Determine the [X, Y] coordinate at the center of the cell enclosing the given text.  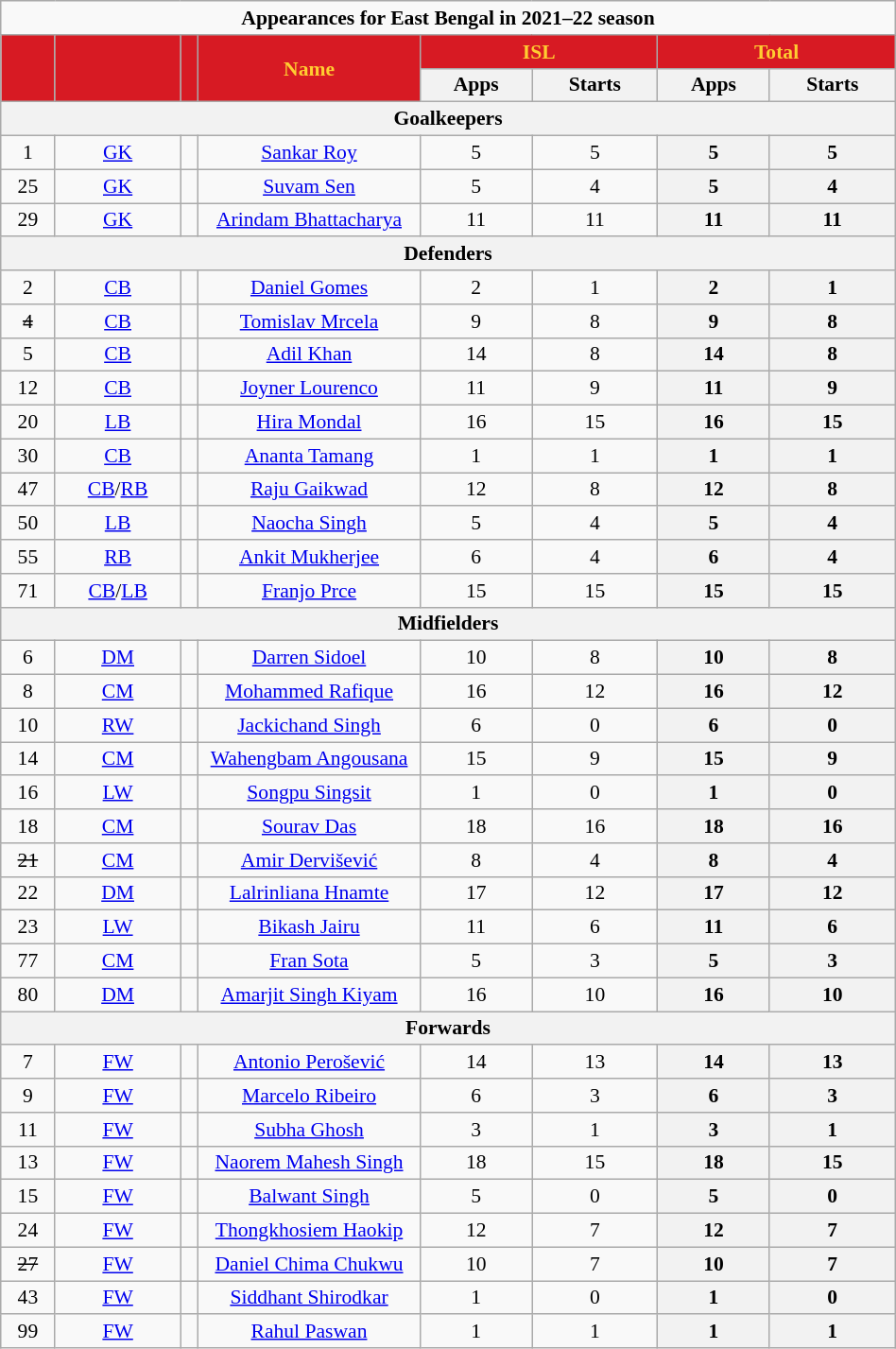
Ankit Mukherjee [308, 557]
Ananta Tamang [308, 456]
55 [28, 557]
ISL [539, 52]
71 [28, 591]
Adil Khan [308, 355]
Naocha Singh [308, 524]
Songpu Singsit [308, 793]
Mohammed Rafique [308, 692]
RB [117, 557]
Forwards [448, 1029]
Subha Ghosh [308, 1130]
CB/RB [117, 490]
Marcelo Ribeiro [308, 1096]
Amarjit Singh Kiyam [308, 994]
Franjo Prce [308, 591]
Siddhant Shirodkar [308, 1298]
Sankar Roy [308, 153]
Joyner Lourenco [308, 389]
Daniel Gomes [308, 287]
24 [28, 1231]
Raju Gaikwad [308, 490]
Jackichand Singh [308, 725]
20 [28, 423]
Bikash Jairu [308, 927]
30 [28, 456]
43 [28, 1298]
Daniel Chima Chukwu [308, 1264]
Midfielders [448, 624]
Balwant Singh [308, 1197]
23 [28, 927]
80 [28, 994]
Goalkeepers [448, 119]
Naorem Mahesh Singh [308, 1163]
CB/LB [117, 591]
Suvam Sen [308, 186]
RW [117, 725]
21 [28, 860]
27 [28, 1264]
Total [777, 52]
Amir Dervišević [308, 860]
29 [28, 220]
25 [28, 186]
Name [308, 68]
50 [28, 524]
Antonio Perošević [308, 1063]
47 [28, 490]
Defenders [448, 254]
Appearances for East Bengal in 2021–22 season [448, 18]
Sourav Das [308, 826]
Wahengbam Angousana [308, 759]
Darren Sidoel [308, 658]
99 [28, 1332]
Tomislav Mrcela [308, 321]
Lalrinliana Hnamte [308, 893]
22 [28, 893]
Fran Sota [308, 961]
Thongkhosiem Haokip [308, 1231]
Hira Mondal [308, 423]
Arindam Bhattacharya [308, 220]
Rahul Paswan [308, 1332]
77 [28, 961]
